For the text-containing cell, return its midpoint in [X, Y] coordinate format. 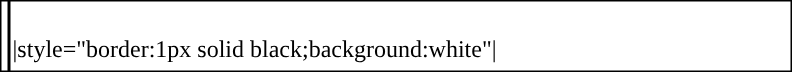
|style="border:1px solid black;background:white"| [401, 36]
